Provide the (X, Y) coordinate of the cell's center where the given text is located.  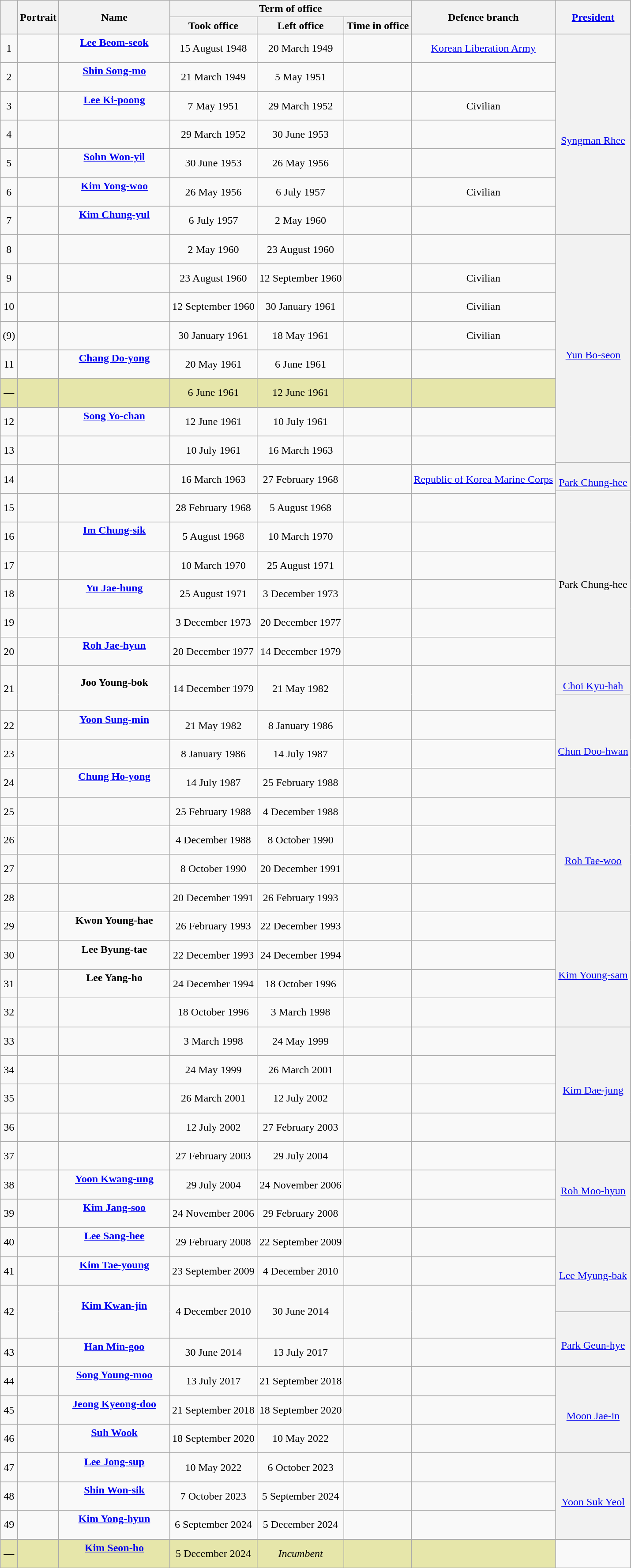
30 (9, 955)
35 (9, 1099)
Kwon Young-hae (114, 926)
22 (9, 726)
28 (9, 898)
Yoon Sung-min (114, 726)
6 September 2024 (214, 1524)
Moon Jae-in (593, 1410)
Roh Jae-hyun (114, 651)
38 (9, 1184)
Park Geun-hye (593, 1339)
20 (9, 651)
15 August 1948 (214, 49)
24 (9, 783)
Yun Bo-seon (593, 349)
8 (9, 249)
Kim Kwan-jin (114, 1312)
37 (9, 1156)
21 March 1949 (214, 77)
45 (9, 1410)
Lee Byung-tae (114, 955)
13 (9, 450)
Kim Yong-woo (114, 192)
President (593, 17)
Portrait (38, 17)
10 (9, 306)
Choi Kyu-hah (593, 680)
40 (9, 1242)
32 (9, 1012)
Lee Myung-bak (593, 1270)
Time in office (378, 26)
23 September 2009 (214, 1271)
Kim Jang-soo (114, 1214)
47 (9, 1467)
Chang Do-yong (114, 365)
Lee Yang-ho (114, 983)
17 (9, 565)
9 (9, 278)
23 (9, 754)
Song Yo-chan (114, 422)
19 (9, 622)
Yu Jae-hung (114, 594)
Sohn Won-yil (114, 163)
Chung Ho-yong (114, 783)
Song Young-moo (114, 1381)
18 (9, 594)
Korean Liberation Army (484, 49)
Shin Won-sik (114, 1496)
44 (9, 1381)
Term of office (290, 9)
25 (9, 811)
5 September 2024 (300, 1496)
Chun Doo-hwan (593, 746)
48 (9, 1496)
7 October 2023 (214, 1496)
28 February 1968 (214, 508)
7 (9, 221)
Kim Yong-hyun (114, 1524)
Yoon Suk Yeol (593, 1496)
5 May 1951 (300, 77)
Lee Jong-sup (114, 1467)
27 (9, 869)
43 (9, 1352)
Kim Chung-yul (114, 221)
4 (9, 134)
Kim Young-sam (593, 969)
34 (9, 1070)
36 (9, 1127)
Jeong Kyeong-doo (114, 1410)
(9) (9, 335)
33 (9, 1041)
Incumbent (300, 1553)
Han Min-goo (114, 1352)
Left office (300, 26)
Kim Dae-jung (593, 1084)
Defence branch (484, 17)
Suh Wook (114, 1439)
Lee Ki-poong (114, 106)
Kim Seon-ho (114, 1553)
27 February 1968 (300, 479)
42 (9, 1312)
Republic of Korea Marine Corps (484, 479)
6 (9, 192)
41 (9, 1271)
39 (9, 1214)
29 (9, 926)
5 (9, 163)
Joo Young-bok (114, 688)
14 (9, 479)
2 (9, 77)
6 October 2023 (300, 1467)
21 (9, 688)
26 (9, 840)
20 May 1961 (214, 365)
20 March 1949 (300, 49)
Shin Song-mo (114, 77)
Im Chung-sik (114, 537)
11 (9, 365)
16 (9, 537)
Took office (214, 26)
18 May 1961 (300, 335)
22 September 2009 (300, 1242)
Syngman Rhee (593, 134)
46 (9, 1439)
Name (114, 17)
Roh Tae-woo (593, 854)
7 May 1951 (214, 106)
Lee Beom-seok (114, 49)
1 (9, 49)
3 (9, 106)
12 (9, 422)
Yoon Kwang-ung (114, 1184)
31 (9, 983)
49 (9, 1524)
Roh Moo-hyun (593, 1184)
Kim Tae-young (114, 1271)
15 (9, 508)
Lee Sang-hee (114, 1242)
